Return (X, Y) of the center of cell containing provided text 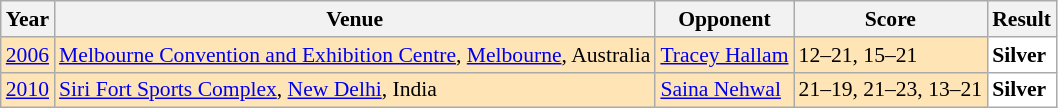
2010 (28, 90)
Venue (354, 19)
Opponent (724, 19)
2006 (28, 55)
Tracey Hallam (724, 55)
Melbourne Convention and Exhibition Centre, Melbourne, Australia (354, 55)
Siri Fort Sports Complex, New Delhi, India (354, 90)
12–21, 15–21 (891, 55)
Saina Nehwal (724, 90)
21–19, 21–23, 13–21 (891, 90)
Year (28, 19)
Result (1022, 19)
Score (891, 19)
